For the text-containing cell, return its midpoint in (X, Y) coordinate format. 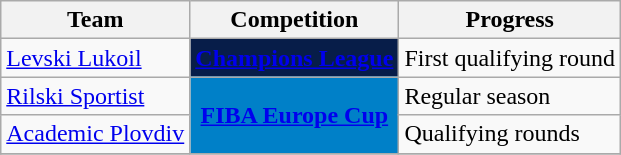
Progress (510, 20)
FIBA Europe Cup (294, 115)
Regular season (510, 96)
Rilski Sportist (96, 96)
Team (96, 20)
Qualifying rounds (510, 134)
Competition (294, 20)
Academic Plovdiv (96, 134)
Levski Lukoil (96, 58)
First qualifying round (510, 58)
Champions League (294, 58)
